Pinpoint the cell where the given text exists, returning its [x, y] midpoint coordinate. 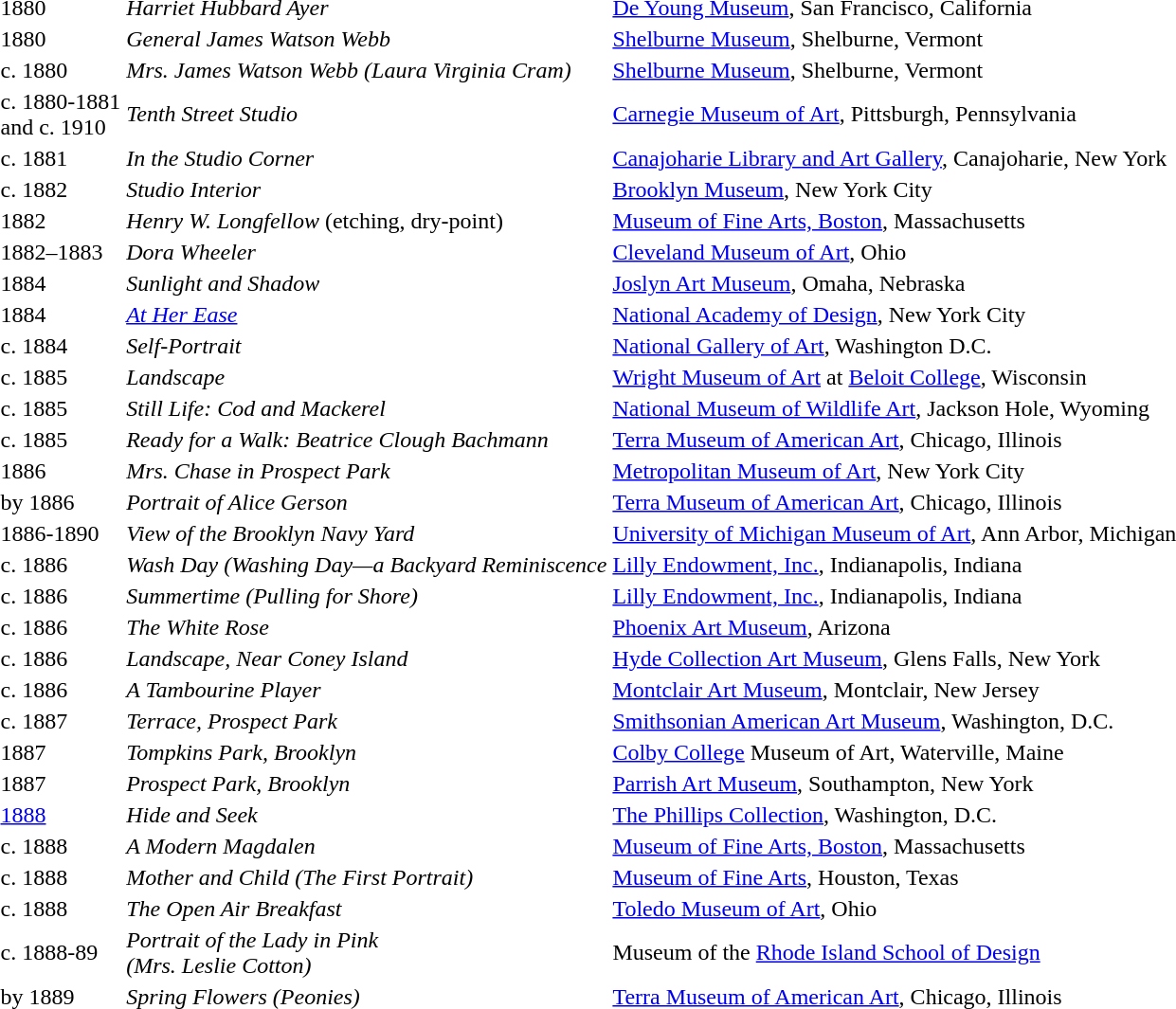
In the Studio Corner [367, 158]
Prospect Park, Brooklyn [367, 784]
Sunlight and Shadow [367, 283]
General James Watson Webb [367, 39]
Portrait of Alice Gerson [367, 502]
Landscape, Near Coney Island [367, 658]
Henry W. Longfellow (etching, dry-point) [367, 221]
Tompkins Park, Brooklyn [367, 752]
Mother and Child (The First Portrait) [367, 877]
View of the Brooklyn Navy Yard [367, 533]
At Her Ease [367, 315]
Portrait of the Lady in Pink (Mrs. Leslie Cotton) [367, 953]
The Open Air Breakfast [367, 909]
Mrs. Chase in Prospect Park [367, 471]
Mrs. James Watson Webb (Laura Virginia Cram) [367, 70]
Summertime (Pulling for Shore) [367, 596]
Self-Portrait [367, 346]
Ready for a Walk: Beatrice Clough Bachmann [367, 440]
Wash Day (Washing Day—a Backyard Reminiscence [367, 565]
Landscape [367, 377]
Tenth Street Studio [367, 114]
Hide and Seek [367, 815]
Terrace, Prospect Park [367, 721]
The White Rose [367, 627]
A Modern Magdalen [367, 846]
Dora Wheeler [367, 252]
Still Life: Cod and Mackerel [367, 408]
A Tambourine Player [367, 690]
Studio Interior [367, 189]
